Search for the cell housing the specified text and yield its (x, y) center coordinate. 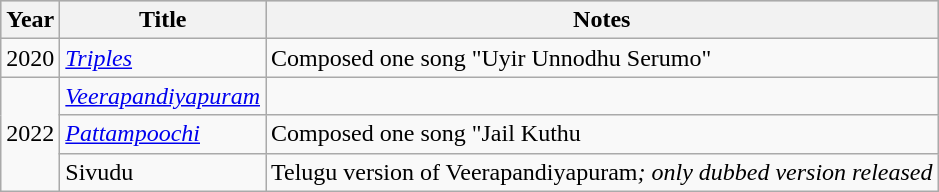
2020 (30, 58)
Year (30, 20)
Title (163, 20)
Triples (163, 58)
Composed one song "Uyir Unnodhu Serumo" (602, 58)
2022 (30, 134)
Notes (602, 20)
Telugu version of Veerapandiyapuram; only dubbed version released (602, 172)
Composed one song "Jail Kuthu (602, 134)
Pattampoochi (163, 134)
Veerapandiyapuram (163, 96)
Sivudu (163, 172)
